Pinpoint the cell where the given text exists, returning its (x, y) midpoint coordinate. 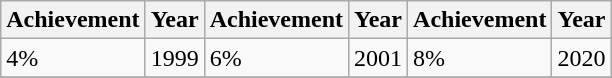
6% (276, 58)
8% (480, 58)
4% (73, 58)
2020 (582, 58)
1999 (174, 58)
2001 (378, 58)
